Locate the cell with the specified text and output its [x, y] center coordinate. 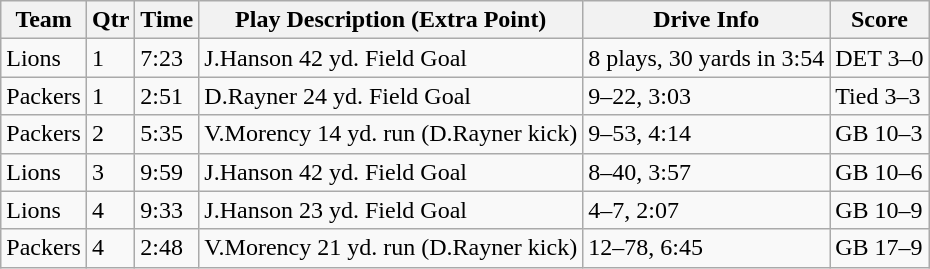
Tied 3–3 [880, 96]
D.Rayner 24 yd. Field Goal [391, 96]
5:35 [167, 134]
Score [880, 20]
GB 10–6 [880, 172]
7:23 [167, 58]
2:51 [167, 96]
Qtr [110, 20]
DET 3–0 [880, 58]
V.Morency 21 yd. run (D.Rayner kick) [391, 248]
J.Hanson 23 yd. Field Goal [391, 210]
GB 17–9 [880, 248]
9:33 [167, 210]
8–40, 3:57 [706, 172]
2:48 [167, 248]
8 plays, 30 yards in 3:54 [706, 58]
12–78, 6:45 [706, 248]
2 [110, 134]
9–22, 3:03 [706, 96]
GB 10–3 [880, 134]
3 [110, 172]
4–7, 2:07 [706, 210]
V.Morency 14 yd. run (D.Rayner kick) [391, 134]
Drive Info [706, 20]
Team [44, 20]
GB 10–9 [880, 210]
9:59 [167, 172]
Play Description (Extra Point) [391, 20]
Time [167, 20]
9–53, 4:14 [706, 134]
